From the cell containing the given text, extract its center point as (X, Y) coordinate. 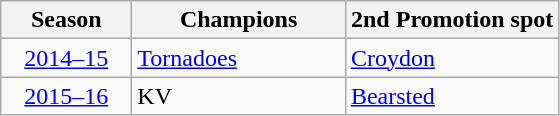
Tornadoes (239, 58)
2015–16 (66, 96)
Champions (239, 20)
Bearsted (452, 96)
KV (239, 96)
Croydon (452, 58)
Season (66, 20)
2nd Promotion spot (452, 20)
2014–15 (66, 58)
